Pinpoint the cell where the given text exists, returning its (x, y) midpoint coordinate. 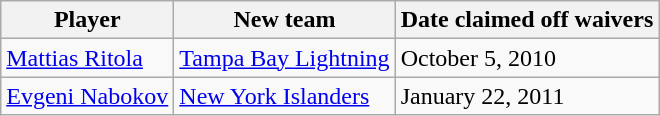
Player (88, 20)
New York Islanders (284, 96)
New team (284, 20)
Tampa Bay Lightning (284, 58)
October 5, 2010 (527, 58)
Evgeni Nabokov (88, 96)
January 22, 2011 (527, 96)
Mattias Ritola (88, 58)
Date claimed off waivers (527, 20)
